Determine the [x, y] coordinate at the center of the cell enclosing the given text.  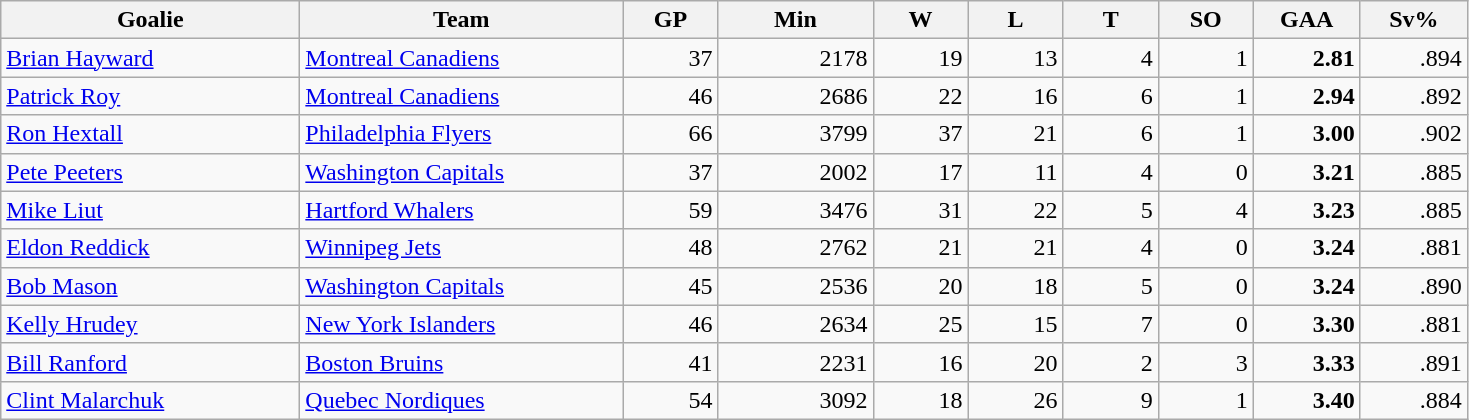
Ron Hextall [150, 134]
2634 [796, 324]
2002 [796, 172]
3476 [796, 210]
.902 [1414, 134]
W [920, 20]
Boston Bruins [462, 362]
Sv% [1414, 20]
.890 [1414, 286]
Bob Mason [150, 286]
2 [1110, 362]
2.81 [1306, 58]
3.21 [1306, 172]
.892 [1414, 96]
2686 [796, 96]
T [1110, 20]
Patrick Roy [150, 96]
17 [920, 172]
2.94 [1306, 96]
13 [1016, 58]
3 [1206, 362]
New York Islanders [462, 324]
11 [1016, 172]
2178 [796, 58]
48 [670, 248]
Winnipeg Jets [462, 248]
19 [920, 58]
2231 [796, 362]
7 [1110, 324]
41 [670, 362]
9 [1110, 400]
26 [1016, 400]
25 [920, 324]
59 [670, 210]
15 [1016, 324]
31 [920, 210]
3.33 [1306, 362]
Philadelphia Flyers [462, 134]
Team [462, 20]
Hartford Whalers [462, 210]
SO [1206, 20]
45 [670, 286]
Mike Liut [150, 210]
Quebec Nordiques [462, 400]
3.40 [1306, 400]
2762 [796, 248]
Kelly Hrudey [150, 324]
3.23 [1306, 210]
Clint Malarchuk [150, 400]
.894 [1414, 58]
Bill Ranford [150, 362]
GP [670, 20]
Min [796, 20]
3.00 [1306, 134]
3799 [796, 134]
3.30 [1306, 324]
Pete Peeters [150, 172]
3092 [796, 400]
.884 [1414, 400]
GAA [1306, 20]
.891 [1414, 362]
Eldon Reddick [150, 248]
66 [670, 134]
54 [670, 400]
Goalie [150, 20]
2536 [796, 286]
L [1016, 20]
Brian Hayward [150, 58]
